Capture the cell that displays the provided text and extract its (X, Y) central coordinate. 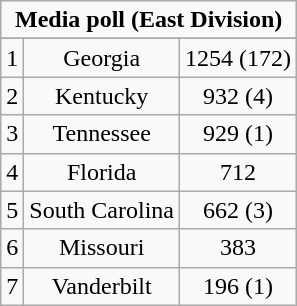
South Carolina (102, 210)
383 (238, 248)
4 (12, 172)
932 (4) (238, 96)
Media poll (East Division) (149, 20)
Florida (102, 172)
7 (12, 286)
6 (12, 248)
196 (1) (238, 286)
929 (1) (238, 134)
3 (12, 134)
Missouri (102, 248)
1 (12, 58)
Tennessee (102, 134)
712 (238, 172)
662 (3) (238, 210)
2 (12, 96)
1254 (172) (238, 58)
Vanderbilt (102, 286)
5 (12, 210)
Kentucky (102, 96)
Georgia (102, 58)
